Return the (X, Y) coordinate for the center point of the cell that contains the specified text.  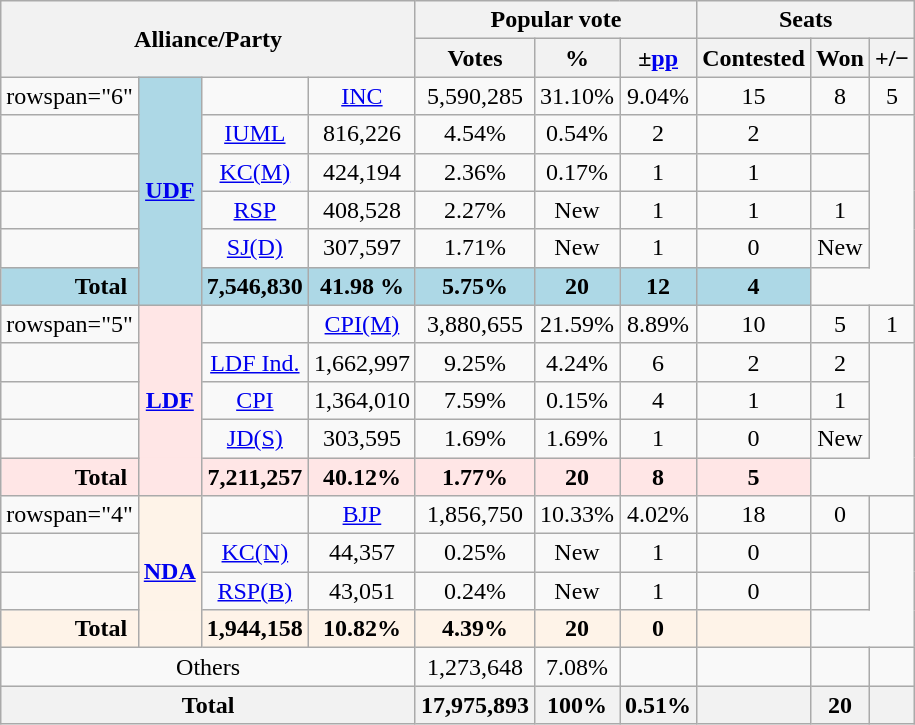
12 (658, 286)
RSP (254, 210)
2.36% (474, 172)
LDF Ind. (254, 362)
4.02% (658, 515)
100% (578, 705)
6 (658, 362)
CPI (254, 400)
Contested (754, 58)
1,273,648 (474, 667)
rowspan="6" (70, 96)
0.54% (578, 134)
18 (754, 515)
2.27% (474, 210)
Others (208, 667)
Won (840, 58)
10 (754, 324)
5.75% (474, 286)
Seats (806, 20)
IUML (254, 134)
7.08% (578, 667)
0.17% (578, 172)
40.12% (362, 477)
424,194 (362, 172)
JD(S) (254, 438)
303,595 (362, 438)
17,975,893 (474, 705)
±pp (658, 58)
% (578, 58)
SJ(D) (254, 248)
0.24% (474, 591)
1.77% (474, 477)
4.39% (474, 629)
1,364,010 (362, 400)
UDF (170, 191)
Votes (474, 58)
0.15% (578, 400)
KC(M) (254, 172)
LDF (170, 400)
408,528 (362, 210)
0.51% (658, 705)
0.25% (474, 553)
rowspan="5" (70, 324)
8.89% (658, 324)
Popular vote (556, 20)
31.10% (578, 96)
rowspan="4" (70, 515)
KC(N) (254, 553)
7,546,830 (254, 286)
RSP(B) (254, 591)
21.59% (578, 324)
3,880,655 (474, 324)
1,856,750 (474, 515)
INC (362, 96)
7,211,257 (254, 477)
4.54% (474, 134)
1,944,158 (254, 629)
4.24% (578, 362)
10.33% (578, 515)
5,590,285 (474, 96)
Alliance/Party (208, 39)
7.59% (474, 400)
44,357 (362, 553)
9.04% (658, 96)
BJP (362, 515)
816,226 (362, 134)
10.82% (362, 629)
307,597 (362, 248)
43,051 (362, 591)
41.98 % (362, 286)
CPI(M) (362, 324)
+/− (892, 58)
NDA (170, 572)
15 (754, 96)
1.71% (474, 248)
1,662,997 (362, 362)
9.25% (474, 362)
